Output the [X, Y] coordinate of the center of the cell containing the given text.  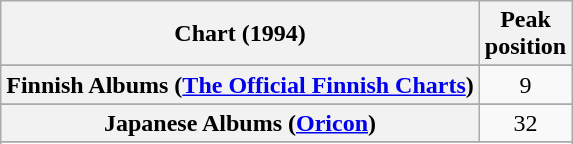
32 [525, 123]
Chart (1994) [240, 34]
Japanese Albums (Oricon) [240, 123]
Peakposition [525, 34]
Finnish Albums (The Official Finnish Charts) [240, 85]
9 [525, 85]
